Return the [x, y] coordinate for the center point of the cell that contains the specified text.  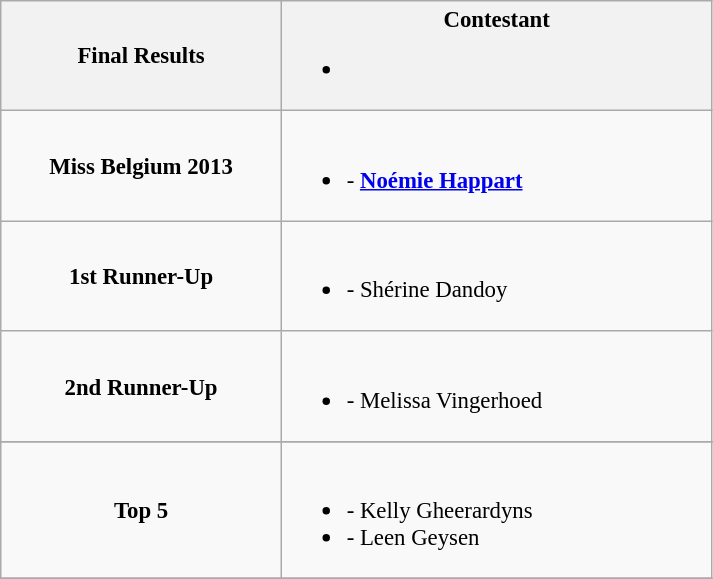
1st Runner-Up [142, 276]
2nd Runner-Up [142, 386]
Miss Belgium 2013 [142, 166]
Final Results [142, 56]
- Kelly Gheerardyns- Leen Geysen [496, 510]
Top 5 [142, 510]
- Shérine Dandoy [496, 276]
- Noémie Happart [496, 166]
Contestant [496, 56]
- Melissa Vingerhoed [496, 386]
